From the cell containing the given text, extract its center point as [x, y] coordinate. 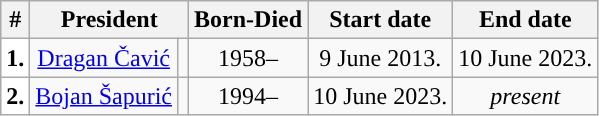
End date [526, 20]
Dragan Čavić [104, 58]
2. [16, 96]
1994– [248, 96]
President [110, 20]
Bojan Šapurić [104, 96]
Born-Died [248, 20]
1. [16, 58]
present [526, 96]
# [16, 20]
Start date [380, 20]
9 June 2013. [380, 58]
1958– [248, 58]
